Detect which cell encompasses the target text, then output its [X, Y] center coordinate. 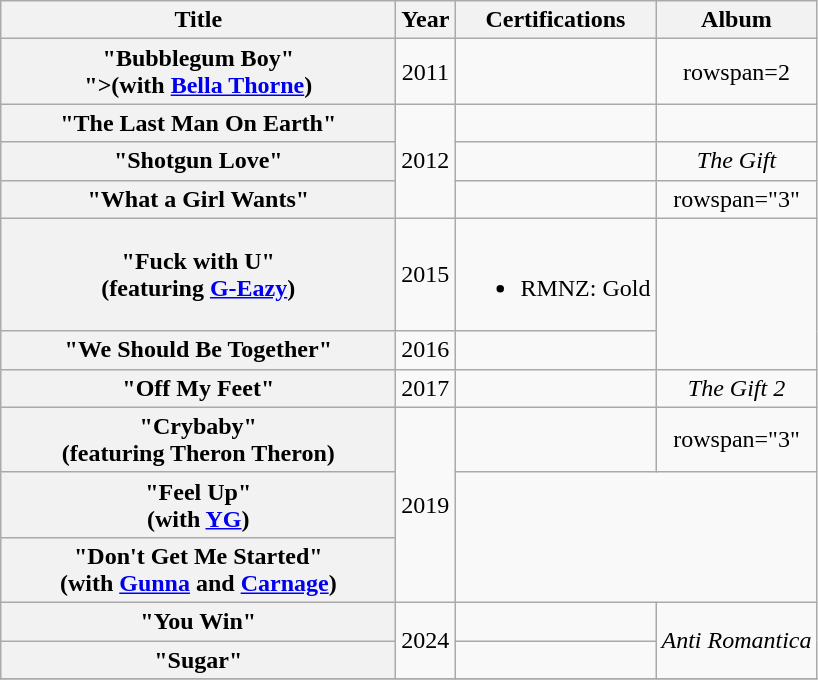
"What a Girl Wants" [198, 199]
2012 [426, 161]
RMNZ: Gold [556, 274]
"Crybaby"(featuring Theron Theron) [198, 440]
2017 [426, 388]
"Sugar" [198, 659]
"Fuck with U"(featuring G-Eazy) [198, 274]
2016 [426, 350]
Certifications [556, 20]
The Gift 2 [736, 388]
"Feel Up"(with YG) [198, 504]
"Bubblegum Boy"">(with Bella Thorne) [198, 72]
Title [198, 20]
rowspan=2 [736, 72]
"You Win" [198, 621]
Year [426, 20]
2011 [426, 72]
Album [736, 20]
"We Should Be Together" [198, 350]
2024 [426, 640]
"Off My Feet" [198, 388]
2019 [426, 504]
"Shotgun Love" [198, 161]
Anti Romantica [736, 640]
"Don't Get Me Started"(with Gunna and Carnage) [198, 570]
The Gift [736, 161]
2015 [426, 274]
"The Last Man On Earth" [198, 123]
